Scan for the cell matching the given text and deliver its [X, Y] coordinate at center. 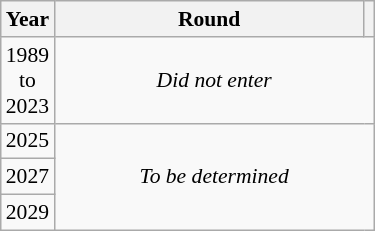
Did not enter [214, 80]
Year [28, 19]
1989to2023 [28, 80]
2029 [28, 213]
2025 [28, 141]
Round [209, 19]
To be determined [214, 176]
2027 [28, 177]
